Locate the cell with the specified text and output its [x, y] center coordinate. 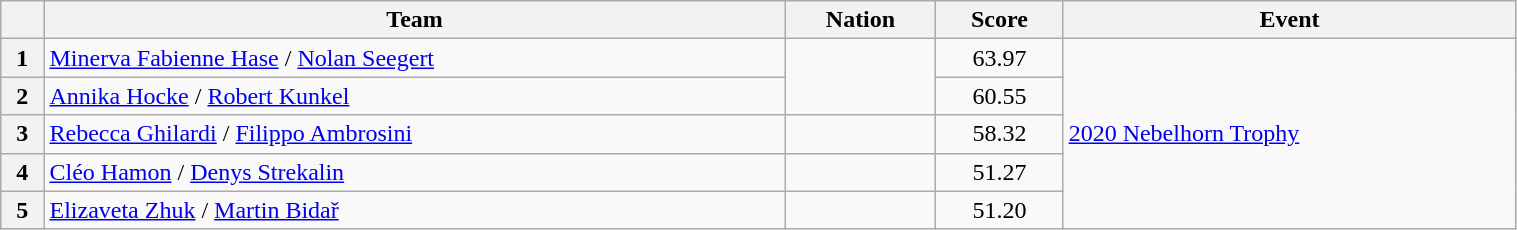
51.27 [1000, 172]
1 [22, 58]
Team [414, 20]
5 [22, 210]
2 [22, 96]
58.32 [1000, 134]
Elizaveta Zhuk / Martin Bidař [414, 210]
Nation [860, 20]
Minerva Fabienne Hase / Nolan Seegert [414, 58]
Cléo Hamon / Denys Strekalin [414, 172]
3 [22, 134]
2020 Nebelhorn Trophy [1290, 134]
Annika Hocke / Robert Kunkel [414, 96]
4 [22, 172]
60.55 [1000, 96]
Score [1000, 20]
63.97 [1000, 58]
51.20 [1000, 210]
Event [1290, 20]
Rebecca Ghilardi / Filippo Ambrosini [414, 134]
